Determine the [x, y] coordinate at the center of the cell enclosing the given text.  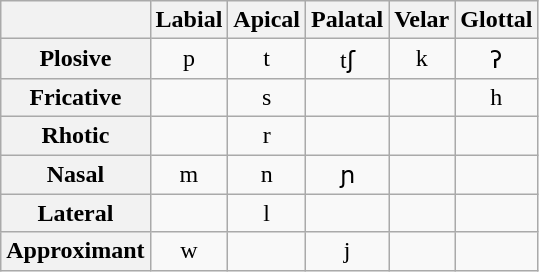
ɲ [348, 174]
Fricative [76, 97]
s [267, 97]
m [189, 174]
Lateral [76, 213]
t [267, 59]
Palatal [348, 20]
w [189, 251]
Labial [189, 20]
r [267, 135]
Plosive [76, 59]
ʔ [496, 59]
Glottal [496, 20]
tʃ [348, 59]
Apical [267, 20]
Velar [422, 20]
h [496, 97]
p [189, 59]
j [348, 251]
k [422, 59]
Rhotic [76, 135]
n [267, 174]
Approximant [76, 251]
Nasal [76, 174]
l [267, 213]
